Return the (x, y) coordinate for the center point of the cell that contains the specified text.  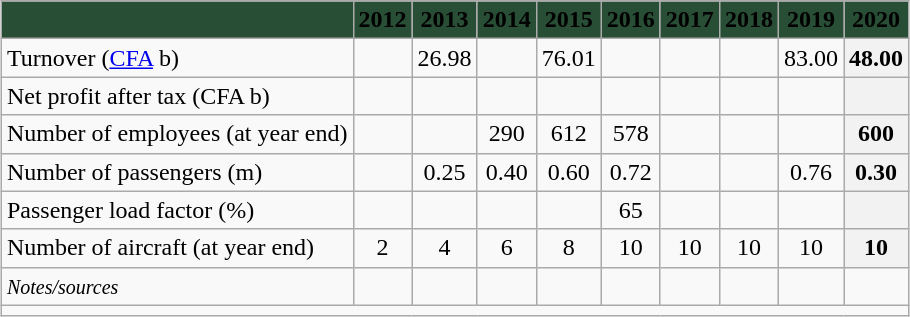
8 (568, 248)
26.98 (444, 58)
Number of passengers (m) (177, 172)
2017 (690, 20)
Turnover (CFA b) (177, 58)
612 (568, 134)
2012 (382, 20)
6 (506, 248)
2015 (568, 20)
48.00 (876, 58)
0.40 (506, 172)
600 (876, 134)
76.01 (568, 58)
Number of aircraft (at year end) (177, 248)
Number of employees (at year end) (177, 134)
0.25 (444, 172)
2014 (506, 20)
2 (382, 248)
2020 (876, 20)
0.72 (630, 172)
83.00 (810, 58)
2013 (444, 20)
4 (444, 248)
0.60 (568, 172)
2016 (630, 20)
290 (506, 134)
2018 (748, 20)
Passenger load factor (%) (177, 210)
Notes/sources (177, 286)
0.76 (810, 172)
2019 (810, 20)
Net profit after tax (CFA b) (177, 96)
65 (630, 210)
0.30 (876, 172)
578 (630, 134)
